For the text-containing cell, return its midpoint in (x, y) coordinate format. 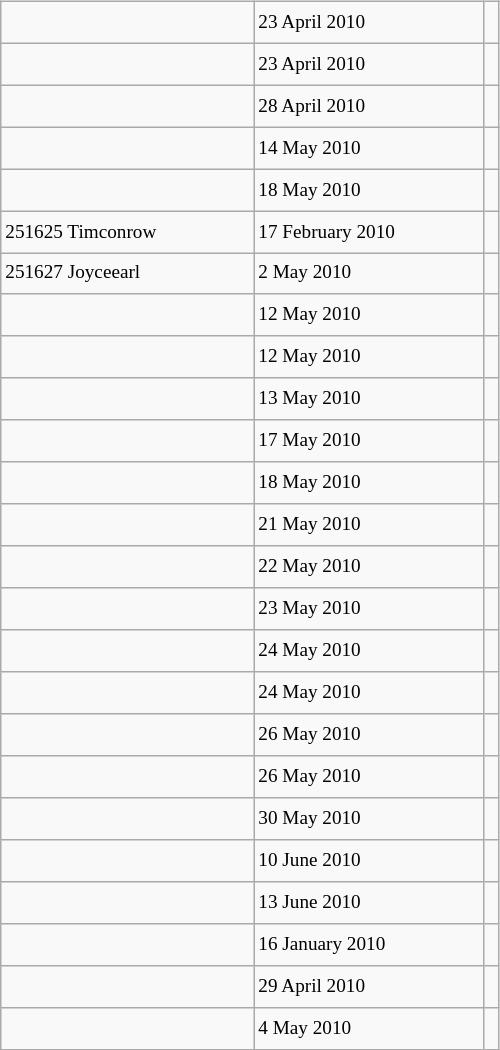
22 May 2010 (369, 567)
251625 Timconrow (128, 232)
251627 Joyceearl (128, 274)
23 May 2010 (369, 609)
13 June 2010 (369, 902)
17 May 2010 (369, 441)
28 April 2010 (369, 106)
16 January 2010 (369, 944)
30 May 2010 (369, 819)
13 May 2010 (369, 399)
14 May 2010 (369, 148)
4 May 2010 (369, 1028)
10 June 2010 (369, 861)
2 May 2010 (369, 274)
29 April 2010 (369, 986)
17 February 2010 (369, 232)
21 May 2010 (369, 525)
